From the cell containing the given text, extract its center point as [X, Y] coordinate. 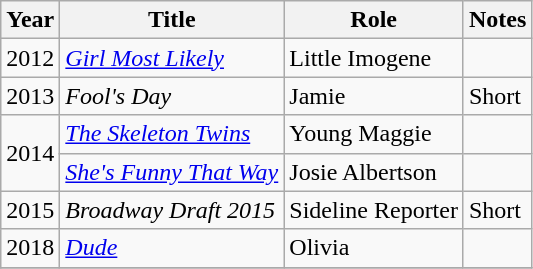
She's Funny That Way [172, 172]
Broadway Draft 2015 [172, 210]
Role [374, 20]
2018 [30, 248]
Fool's Day [172, 96]
Young Maggie [374, 134]
Year [30, 20]
2015 [30, 210]
Girl Most Likely [172, 58]
Dude [172, 248]
Title [172, 20]
Notes [497, 20]
2013 [30, 96]
Josie Albertson [374, 172]
Sideline Reporter [374, 210]
Little Imogene [374, 58]
Jamie [374, 96]
Olivia [374, 248]
The Skeleton Twins [172, 134]
2014 [30, 153]
2012 [30, 58]
